Find where the given text appears and provide that cell's center as (x, y) coordinate. 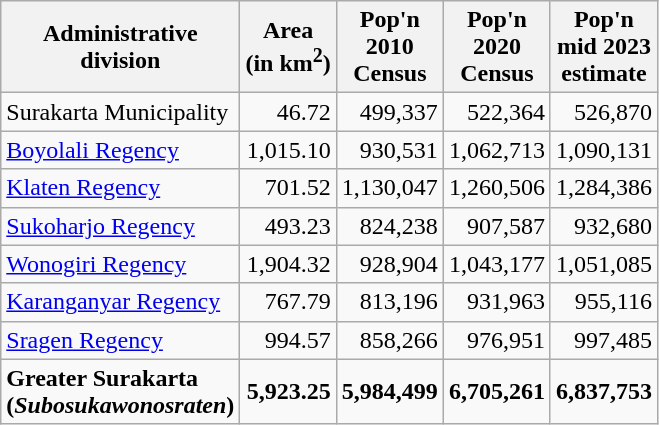
701.52 (288, 188)
767.79 (288, 302)
Area (in km2) (288, 47)
1,043,177 (496, 264)
858,266 (390, 340)
Sukoharjo Regency (120, 226)
824,238 (390, 226)
1,260,506 (496, 188)
1,284,386 (604, 188)
522,364 (496, 112)
6,705,261 (496, 392)
1,062,713 (496, 150)
Pop'n 2020Census (496, 47)
Sragen Regency (120, 340)
1,904.32 (288, 264)
5,984,499 (390, 392)
997,485 (604, 340)
931,963 (496, 302)
6,837,753 (604, 392)
1,090,131 (604, 150)
976,951 (496, 340)
930,531 (390, 150)
Surakarta Municipality (120, 112)
499,337 (390, 112)
928,904 (390, 264)
955,116 (604, 302)
1,130,047 (390, 188)
813,196 (390, 302)
994.57 (288, 340)
907,587 (496, 226)
5,923.25 (288, 392)
1,015.10 (288, 150)
Greater Surakarta (Subosukawonosraten) (120, 392)
Wonogiri Regency (120, 264)
526,870 (604, 112)
46.72 (288, 112)
Klaten Regency (120, 188)
1,051,085 (604, 264)
Pop'n 2010Census (390, 47)
Pop'n mid 2023estimate (604, 47)
Boyolali Regency (120, 150)
Karanganyar Regency (120, 302)
932,680 (604, 226)
493.23 (288, 226)
Administrativedivision (120, 47)
